From the cell containing the given text, extract its center point as [X, Y] coordinate. 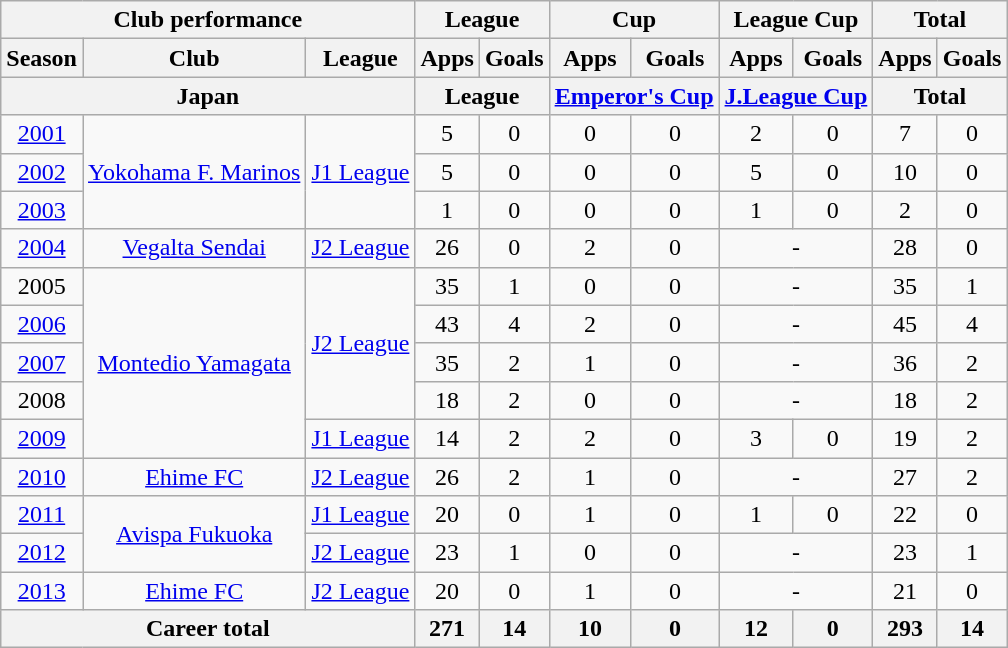
2006 [42, 324]
Career total [208, 629]
45 [905, 324]
Avispa Fukuoka [194, 534]
2010 [42, 477]
League Cup [796, 20]
2013 [42, 591]
2007 [42, 362]
12 [756, 629]
Japan [208, 96]
43 [447, 324]
2008 [42, 400]
2002 [42, 172]
Club [194, 58]
Club performance [208, 20]
J.League Cup [796, 96]
Emperor's Cup [634, 96]
28 [905, 248]
3 [756, 438]
Season [42, 58]
Montedio Yamagata [194, 362]
19 [905, 438]
293 [905, 629]
22 [905, 515]
2011 [42, 515]
36 [905, 362]
271 [447, 629]
2001 [42, 134]
Vegalta Sendai [194, 248]
Cup [634, 20]
2012 [42, 553]
21 [905, 591]
Yokohama F. Marinos [194, 172]
2003 [42, 210]
27 [905, 477]
2004 [42, 248]
2005 [42, 286]
7 [905, 134]
2009 [42, 438]
